Locate the cell with the specified text and output its (x, y) center coordinate. 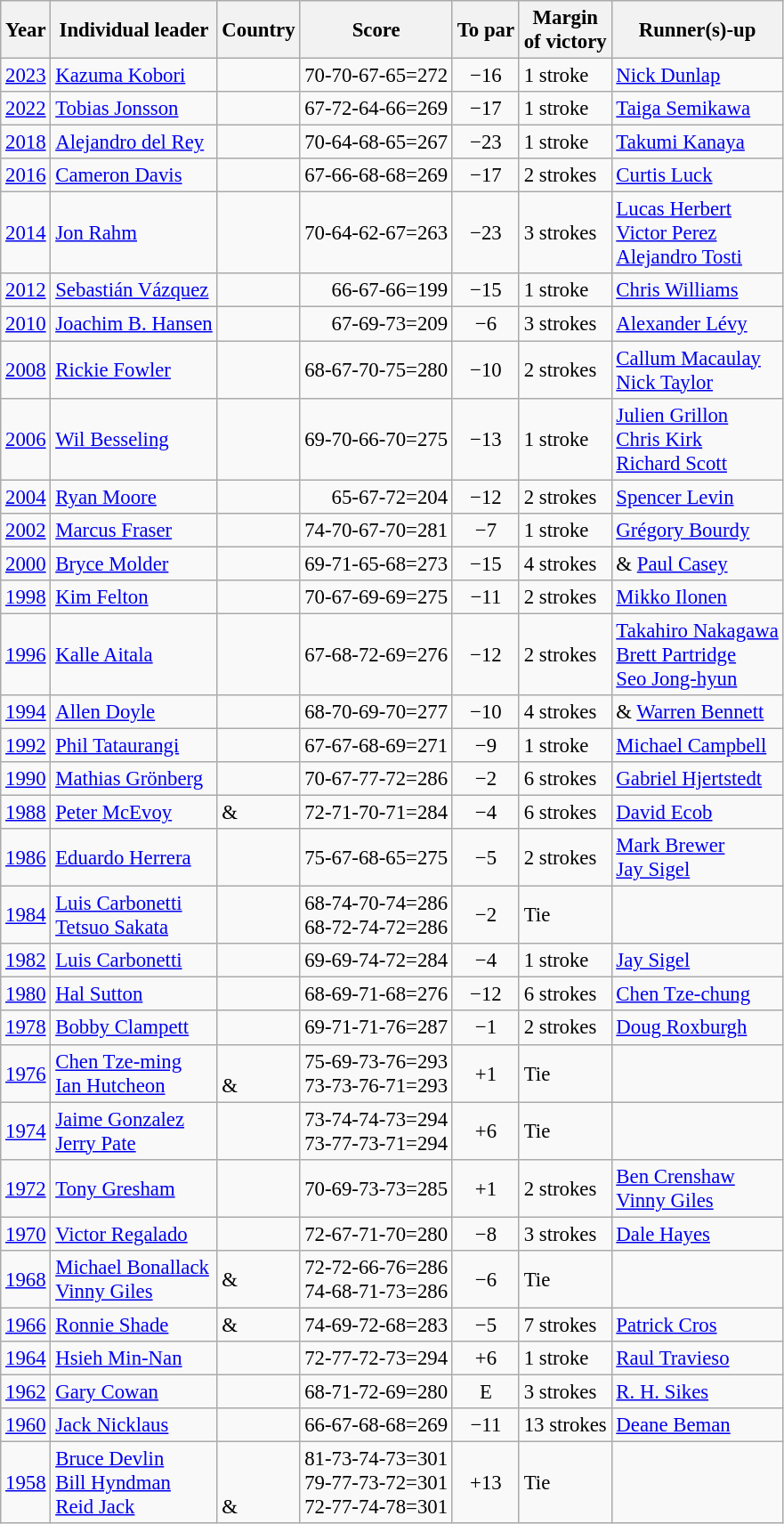
Takahiro Nakagawa Brett Partridge Seo Jong-hyun (698, 654)
1964 (26, 1358)
Spencer Levin (698, 497)
66-67-68-68=269 (376, 1425)
68-69-71-68=276 (376, 994)
E (486, 1391)
2000 (26, 563)
& Warren Bennett (698, 712)
Bryce Molder (133, 563)
1980 (26, 994)
1982 (26, 961)
73-74-74-73=29473-77-73-71=294 (376, 1131)
1970 (26, 1234)
−13 (486, 439)
2010 (26, 324)
66-67-66=199 (376, 291)
Gabriel Hjertstedt (698, 779)
2004 (26, 497)
74-69-72-68=283 (376, 1325)
Chris Williams (698, 291)
Marcus Fraser (133, 530)
7 strokes (565, 1325)
2006 (26, 439)
67-66-68-68=269 (376, 175)
13 strokes (565, 1425)
Chen Tze-mingIan Hutcheon (133, 1074)
Alejandro del Rey (133, 142)
Tobias Jonsson (133, 109)
2012 (26, 291)
Ryan Moore (133, 497)
Ronnie Shade (133, 1325)
Wil Besseling (133, 439)
Tony Gresham (133, 1188)
To par (486, 30)
1992 (26, 745)
Dale Hayes (698, 1234)
Kim Felton (133, 597)
2016 (26, 175)
70-67-77-72=286 (376, 779)
Eduardo Herrera (133, 858)
Individual leader (133, 30)
Hsieh Min-Nan (133, 1358)
Cameron Davis (133, 175)
72-67-71-70=280 (376, 1234)
1972 (26, 1188)
65-67-72=204 (376, 497)
2022 (26, 109)
69-71-65-68=273 (376, 563)
75-69-73-76=29373-73-76-71=293 (376, 1074)
72-71-70-71=284 (376, 813)
Luis Carbonetti (133, 961)
Raul Travieso (698, 1358)
1974 (26, 1131)
Takumi Kanaya (698, 142)
Grégory Bourdy (698, 530)
68-67-70-75=280 (376, 370)
−9 (486, 745)
2008 (26, 370)
Luis CarbonettiTetsuo Sakata (133, 915)
1968 (26, 1280)
Kazuma Kobori (133, 76)
67-67-68-69=271 (376, 745)
72-72-66-76=28674-68-71-73=286 (376, 1280)
72-77-72-73=294 (376, 1358)
Rickie Fowler (133, 370)
Bobby Clampett (133, 1028)
68-71-72-69=280 (376, 1391)
2014 (26, 233)
70-64-68-65=267 (376, 142)
1966 (26, 1325)
+13 (486, 1483)
Marginof victory (565, 30)
Jay Sigel (698, 961)
Year (26, 30)
−8 (486, 1234)
Jack Nicklaus (133, 1425)
Julien Grillon Chris Kirk Richard Scott (698, 439)
69-71-71-76=287 (376, 1028)
75-67-68-65=275 (376, 858)
Lucas Herbert Victor Perez Alejandro Tosti (698, 233)
Joachim B. Hansen (133, 324)
1976 (26, 1074)
70-70-67-65=272 (376, 76)
Mathias Grönberg (133, 779)
Sebastián Vázquez (133, 291)
Peter McEvoy (133, 813)
1998 (26, 597)
Alexander Lévy (698, 324)
R. H. Sikes (698, 1391)
67-68-72-69=276 (376, 654)
−16 (486, 76)
67-69-73=209 (376, 324)
Doug Roxburgh (698, 1028)
Runner(s)-up (698, 30)
1960 (26, 1425)
67-72-64-66=269 (376, 109)
−7 (486, 530)
Callum Macaulay Nick Taylor (698, 370)
Country (258, 30)
David Ecob (698, 813)
Deane Beman (698, 1425)
68-74-70-74=28668-72-74-72=286 (376, 915)
Jaime GonzalezJerry Pate (133, 1131)
Allen Doyle (133, 712)
81-73-74-73=30179-77-73-72=30172-77-74-78=301 (376, 1483)
Gary Cowan (133, 1391)
Kalle Aitala (133, 654)
Hal Sutton (133, 994)
Bruce DevlinBill HyndmanReid Jack (133, 1483)
1986 (26, 858)
Mikko Ilonen (698, 597)
Michael BonallackVinny Giles (133, 1280)
Jon Rahm (133, 233)
1996 (26, 654)
Patrick Cros (698, 1325)
Ben Crenshaw Vinny Giles (698, 1188)
1958 (26, 1483)
Nick Dunlap (698, 76)
1990 (26, 779)
Michael Campbell (698, 745)
2018 (26, 142)
2002 (26, 530)
70-69-73-73=285 (376, 1188)
Phil Tataurangi (133, 745)
69-70-66-70=275 (376, 439)
Taiga Semikawa (698, 109)
70-67-69-69=275 (376, 597)
1984 (26, 915)
1962 (26, 1391)
Mark Brewer Jay Sigel (698, 858)
−1 (486, 1028)
1978 (26, 1028)
Chen Tze-chung (698, 994)
70-64-62-67=263 (376, 233)
74-70-67-70=281 (376, 530)
Score (376, 30)
Curtis Luck (698, 175)
& Paul Casey (698, 563)
69-69-74-72=284 (376, 961)
1988 (26, 813)
1994 (26, 712)
2023 (26, 76)
Victor Regalado (133, 1234)
68-70-69-70=277 (376, 712)
